Determine the [x, y] coordinate at the center of the cell enclosing the given text.  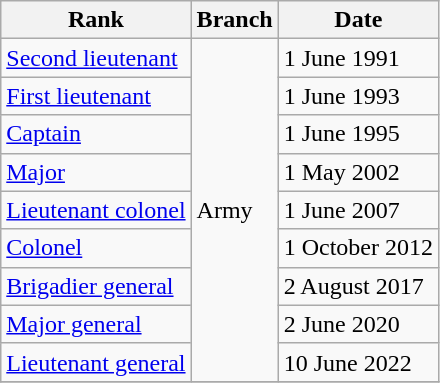
Colonel [96, 248]
Lieutenant colonel [96, 210]
1 June 1995 [358, 134]
Date [358, 20]
First lieutenant [96, 96]
Brigadier general [96, 286]
1 June 2007 [358, 210]
Major [96, 172]
10 June 2022 [358, 362]
Captain [96, 134]
Army [234, 210]
Rank [96, 20]
Major general [96, 324]
1 October 2012 [358, 248]
2 June 2020 [358, 324]
Second lieutenant [96, 58]
1 June 1993 [358, 96]
2 August 2017 [358, 286]
1 June 1991 [358, 58]
1 May 2002 [358, 172]
Lieutenant general [96, 362]
Branch [234, 20]
